Scan for the cell matching the given text and deliver its [X, Y] coordinate at center. 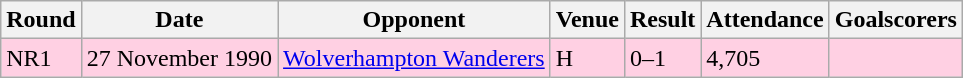
Venue [587, 20]
4,705 [765, 58]
NR1 [41, 58]
Result [662, 20]
27 November 1990 [179, 58]
Wolverhampton Wanderers [414, 58]
Date [179, 20]
Round [41, 20]
H [587, 58]
Goalscorers [896, 20]
Attendance [765, 20]
Opponent [414, 20]
0–1 [662, 58]
